Detect which cell encompasses the target text, then output its (x, y) center coordinate. 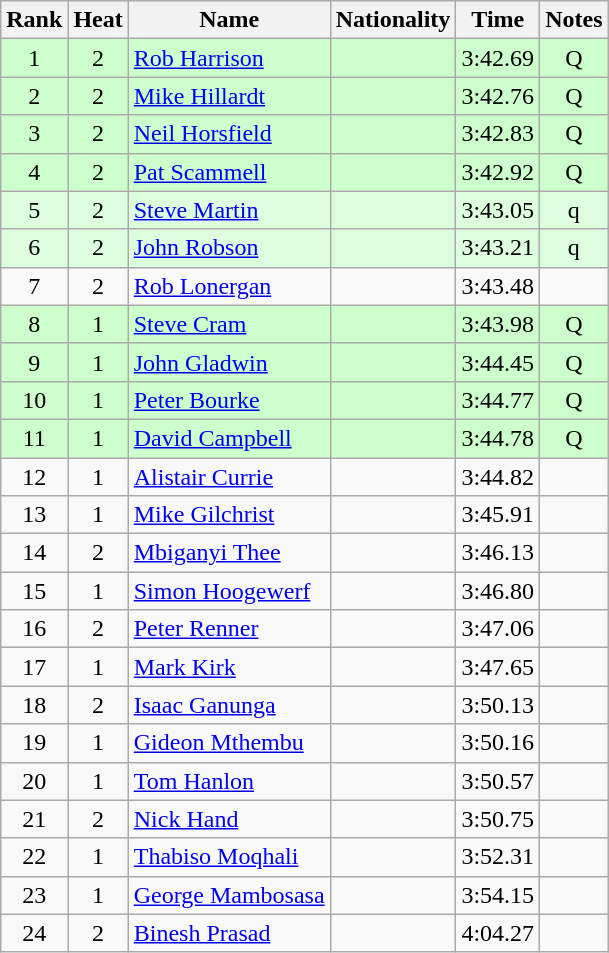
5 (34, 210)
3:50.16 (498, 743)
23 (34, 895)
Steve Martin (229, 210)
4 (34, 172)
3:47.06 (498, 629)
Alistair Currie (229, 477)
18 (34, 705)
3:42.83 (498, 134)
3:42.92 (498, 172)
3:44.77 (498, 400)
Mike Hillardt (229, 96)
Rob Harrison (229, 58)
24 (34, 933)
3:46.80 (498, 591)
3:52.31 (498, 857)
3:54.15 (498, 895)
Peter Bourke (229, 400)
12 (34, 477)
Thabiso Moqhali (229, 857)
Name (229, 20)
Isaac Ganunga (229, 705)
3:42.69 (498, 58)
3:42.76 (498, 96)
Heat (98, 20)
Mbiganyi Thee (229, 553)
Tom Hanlon (229, 781)
John Robson (229, 248)
22 (34, 857)
Peter Renner (229, 629)
3:45.91 (498, 515)
21 (34, 819)
9 (34, 362)
11 (34, 438)
15 (34, 591)
George Mambosasa (229, 895)
David Campbell (229, 438)
Time (498, 20)
Pat Scammell (229, 172)
3:44.78 (498, 438)
19 (34, 743)
Gideon Mthembu (229, 743)
3:43.05 (498, 210)
Mike Gilchrist (229, 515)
6 (34, 248)
Rob Lonergan (229, 286)
10 (34, 400)
3:47.65 (498, 667)
Steve Cram (229, 324)
Rank (34, 20)
Nick Hand (229, 819)
13 (34, 515)
Mark Kirk (229, 667)
Neil Horsfield (229, 134)
14 (34, 553)
3:43.21 (498, 248)
Binesh Prasad (229, 933)
3:50.13 (498, 705)
17 (34, 667)
3:46.13 (498, 553)
4:04.27 (498, 933)
20 (34, 781)
3 (34, 134)
John Gladwin (229, 362)
16 (34, 629)
3:50.75 (498, 819)
3:43.48 (498, 286)
8 (34, 324)
Simon Hoogewerf (229, 591)
3:43.98 (498, 324)
Notes (574, 20)
3:44.82 (498, 477)
Nationality (393, 20)
7 (34, 286)
3:44.45 (498, 362)
3:50.57 (498, 781)
